Identify which cell holds the provided text, then report its [X, Y] central coordinate. 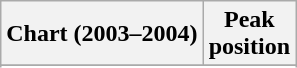
Chart (2003–2004) [102, 34]
Peakposition [249, 34]
